Provide the (X, Y) coordinate of the cell's center where the given text is located.  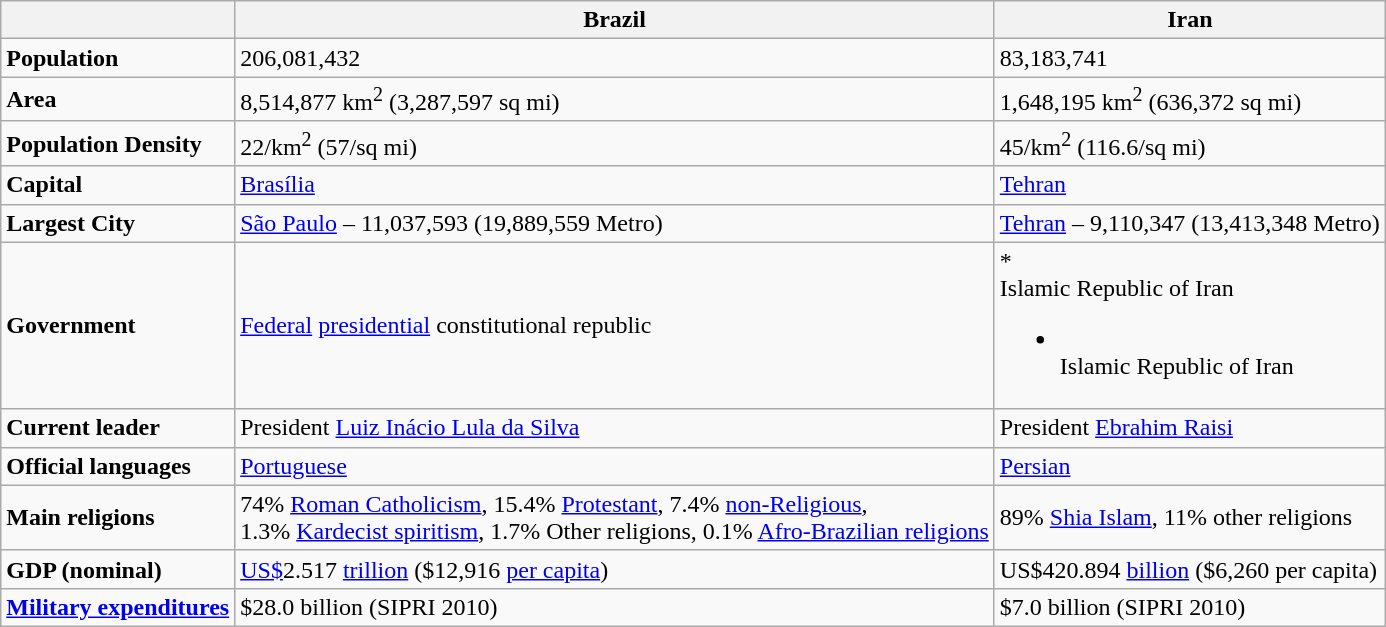
Area (118, 100)
$7.0 billion (SIPRI 2010) (1190, 607)
US$420.894 billion ($6,260 per capita) (1190, 569)
Current leader (118, 428)
President Luiz Inácio Lula da Silva (615, 428)
Main religions (118, 518)
Brazil (615, 20)
Federal presidential constitutional republic (615, 326)
Official languages (118, 466)
Capital (118, 185)
83,183,741 (1190, 58)
89% Shia Islam, 11% other religions (1190, 518)
Largest City (118, 223)
74% Roman Catholicism, 15.4% Protestant, 7.4% non-Religious, 1.3% Kardecist spiritism, 1.7% Other religions, 0.1% Afro-Brazilian religions (615, 518)
Iran (1190, 20)
Population Density (118, 144)
Tehran (1190, 185)
President Ebrahim Raisi (1190, 428)
206,081,432 (615, 58)
8,514,877 km2 (3,287,597 sq mi) (615, 100)
Brasília (615, 185)
Government (118, 326)
Persian (1190, 466)
45/km2 (116.6/sq mi) (1190, 144)
Portuguese (615, 466)
Population (118, 58)
*Islamic Republic of IranIslamic Republic of Iran (1190, 326)
Tehran – 9,110,347 (13,413,348 Metro) (1190, 223)
São Paulo – 11,037,593 (19,889,559 Metro) (615, 223)
US$2.517 trillion ($12,916 per capita) (615, 569)
1,648,195 km2 (636,372 sq mi) (1190, 100)
22/km2 (57/sq mi) (615, 144)
$28.0 billion (SIPRI 2010) (615, 607)
GDP (nominal) (118, 569)
Military expenditures (118, 607)
